Pinpoint the cell where the given text exists, returning its (X, Y) midpoint coordinate. 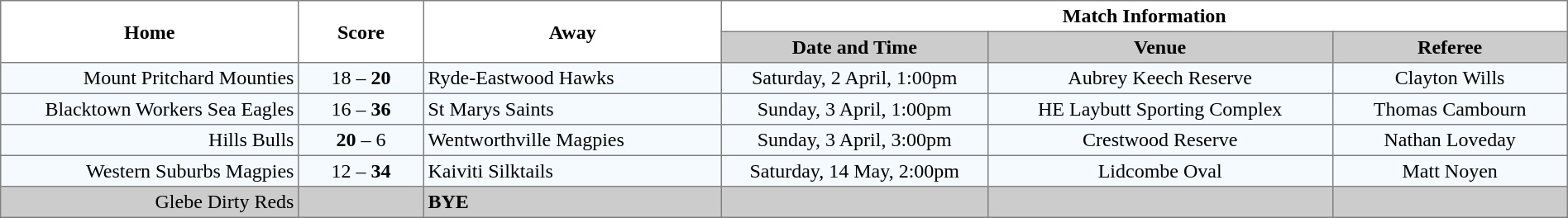
Saturday, 14 May, 2:00pm (854, 171)
Away (572, 31)
12 – 34 (361, 171)
Match Information (1145, 17)
Saturday, 2 April, 1:00pm (854, 78)
Referee (1450, 47)
Mount Pritchard Mounties (150, 78)
Hills Bulls (150, 140)
Aubrey Keech Reserve (1159, 78)
Score (361, 31)
Thomas Cambourn (1450, 109)
Western Suburbs Magpies (150, 171)
20 – 6 (361, 140)
Blacktown Workers Sea Eagles (150, 109)
16 – 36 (361, 109)
Glebe Dirty Reds (150, 202)
HE Laybutt Sporting Complex (1159, 109)
Crestwood Reserve (1159, 140)
Matt Noyen (1450, 171)
Home (150, 31)
Nathan Loveday (1450, 140)
18 – 20 (361, 78)
Clayton Wills (1450, 78)
St Marys Saints (572, 109)
Sunday, 3 April, 1:00pm (854, 109)
Lidcombe Oval (1159, 171)
Wentworthville Magpies (572, 140)
Kaiviti Silktails (572, 171)
Venue (1159, 47)
Date and Time (854, 47)
BYE (572, 202)
Sunday, 3 April, 3:00pm (854, 140)
Ryde-Eastwood Hawks (572, 78)
